Output the [X, Y] coordinate of the center of the cell containing the given text.  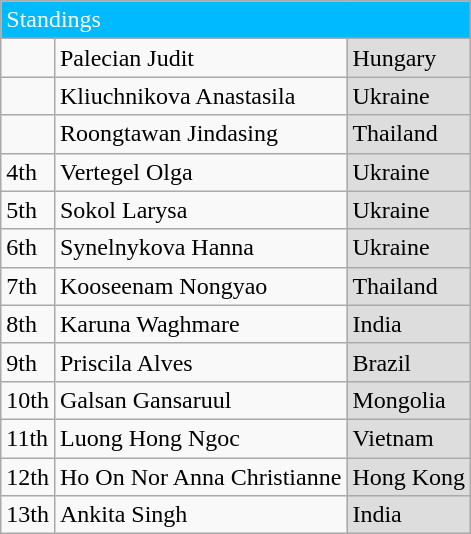
9th [28, 362]
Galsan Gansaruul [200, 400]
Priscila Alves [200, 362]
13th [28, 515]
Hungary [409, 58]
8th [28, 324]
6th [28, 248]
Luong Hong Ngoc [200, 438]
4th [28, 172]
10th [28, 400]
5th [28, 210]
Hong Kong [409, 477]
Karuna Waghmare [200, 324]
Kliuchnikova Anastasila [200, 96]
Ankita Singh [200, 515]
Synelnykova Hanna [200, 248]
Brazil [409, 362]
Mongolia [409, 400]
Vertegel Olga [200, 172]
Roongtawan Jindasing [200, 134]
Standings [236, 20]
Vietnam [409, 438]
Palecian Judit [200, 58]
12th [28, 477]
Ho On Nor Anna Christianne [200, 477]
Kooseenam Nongyao [200, 286]
11th [28, 438]
Sokol Larysa [200, 210]
7th [28, 286]
